Detect which cell encompasses the target text, then output its (x, y) center coordinate. 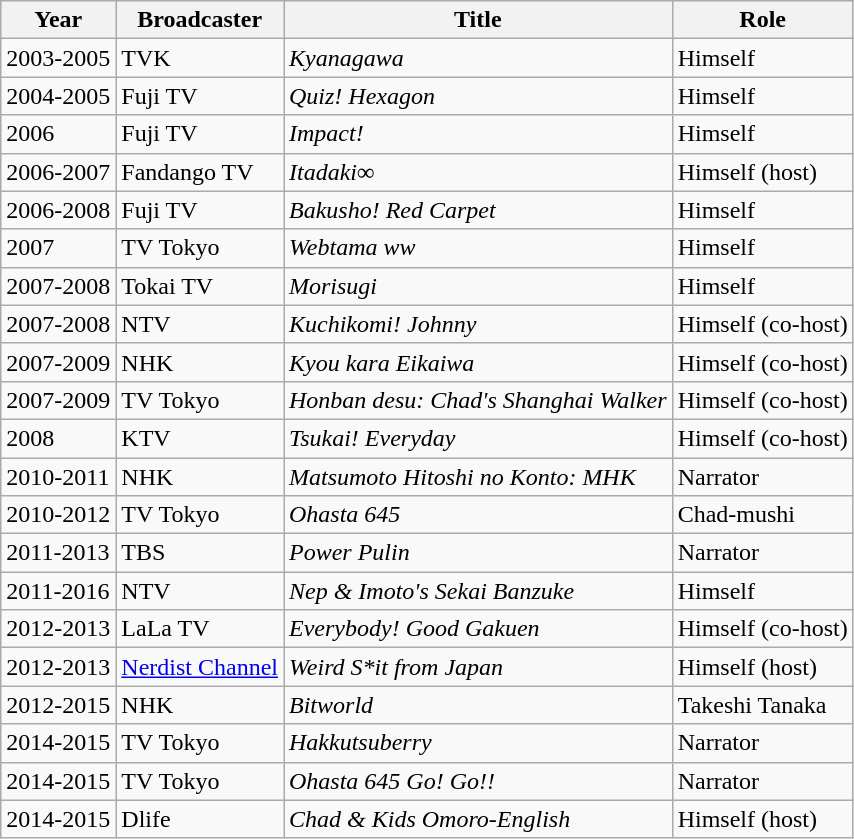
Nep & Imoto's Sekai Banzuke (478, 591)
Kyanagawa (478, 58)
Matsumoto Hitoshi no Konto: MHK (478, 477)
Tsukai! Everyday (478, 438)
Power Pulin (478, 553)
Nerdist Channel (200, 667)
Ohasta 645 Go! Go!! (478, 781)
Tokai TV (200, 286)
Hakkutsuberry (478, 743)
Takeshi Tanaka (762, 705)
2006 (58, 134)
2011-2016 (58, 591)
2003-2005 (58, 58)
Weird S*it from Japan (478, 667)
Chad-mushi (762, 515)
KTV (200, 438)
Bitworld (478, 705)
Chad & Kids Omoro-English (478, 819)
Honban desu: Chad's Shanghai Walker (478, 400)
Fandango TV (200, 172)
2011-2013 (58, 553)
Bakusho! Red Carpet (478, 210)
Everybody! Good Gakuen (478, 629)
Ohasta 645 (478, 515)
Kuchikomi! Johnny (478, 324)
Dlife (200, 819)
Itadaki∞ (478, 172)
Year (58, 20)
2006-2008 (58, 210)
2012-2015 (58, 705)
2010-2011 (58, 477)
2008 (58, 438)
Title (478, 20)
Broadcaster (200, 20)
Impact! (478, 134)
Webtama ww (478, 248)
Morisugi (478, 286)
Kyou kara Eikaiwa (478, 362)
2007 (58, 248)
TVK (200, 58)
Role (762, 20)
2006-2007 (58, 172)
TBS (200, 553)
2004-2005 (58, 96)
2010-2012 (58, 515)
LaLa TV (200, 629)
Quiz! Hexagon (478, 96)
